Determine the (X, Y) coordinate at the center of the cell enclosing the given text.  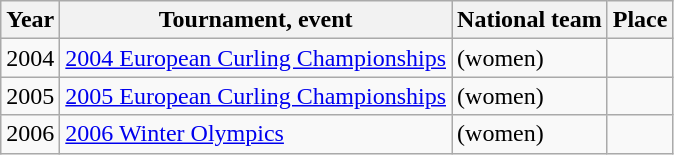
Tournament, event (256, 20)
National team (530, 20)
2004 European Curling Championships (256, 58)
2006 Winter Olympics (256, 134)
2004 (30, 58)
2005 European Curling Championships (256, 96)
2005 (30, 96)
2006 (30, 134)
Place (640, 20)
Year (30, 20)
